Capture the cell that displays the provided text and extract its (x, y) central coordinate. 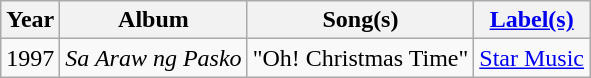
Star Music (532, 58)
Label(s) (532, 20)
Album (154, 20)
Song(s) (360, 20)
Sa Araw ng Pasko (154, 58)
"Oh! Christmas Time" (360, 58)
Year (30, 20)
1997 (30, 58)
